Capture the cell that displays the provided text and extract its (X, Y) central coordinate. 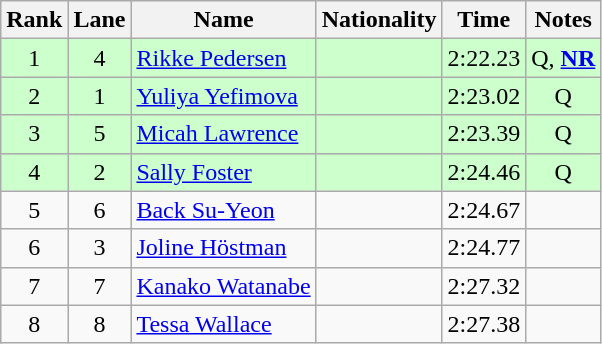
Micah Lawrence (224, 134)
Kanako Watanabe (224, 286)
Notes (564, 20)
2:24.77 (484, 248)
Rank (34, 20)
2:22.23 (484, 58)
Q, NR (564, 58)
Nationality (379, 20)
Rikke Pedersen (224, 58)
Joline Höstman (224, 248)
2:23.39 (484, 134)
Back Su-Yeon (224, 210)
Lane (100, 20)
2:24.46 (484, 172)
2:24.67 (484, 210)
Yuliya Yefimova (224, 96)
2:27.38 (484, 324)
Name (224, 20)
2:27.32 (484, 286)
Time (484, 20)
Tessa Wallace (224, 324)
Sally Foster (224, 172)
2:23.02 (484, 96)
